Output the [X, Y] coordinate of the center of the cell containing the given text.  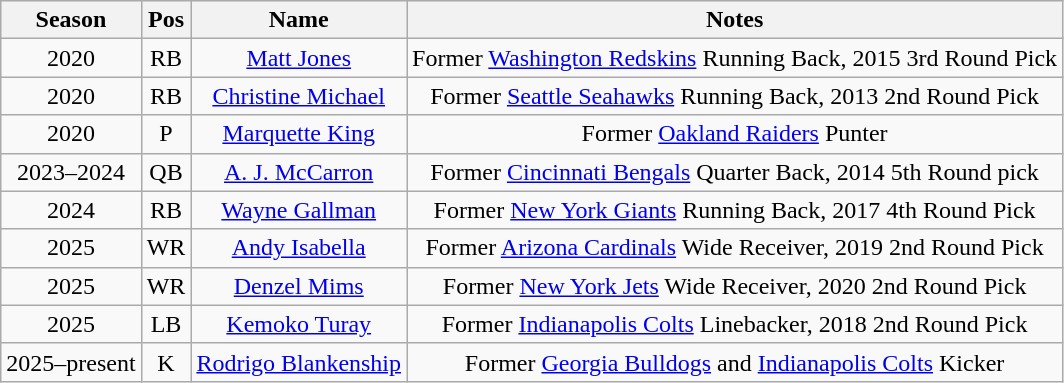
A. J. McCarron [299, 172]
QB [166, 172]
Notes [735, 20]
Rodrigo Blankenship [299, 362]
P [166, 134]
2025–present [71, 362]
Former Georgia Bulldogs and Indianapolis Colts Kicker [735, 362]
Season [71, 20]
Christine Michael [299, 96]
Former Cincinnati Bengals Quarter Back, 2014 5th Round pick [735, 172]
Wayne Gallman [299, 210]
Former Seattle Seahawks Running Back, 2013 2nd Round Pick [735, 96]
Denzel Mims [299, 286]
Former New York Giants Running Back, 2017 4th Round Pick [735, 210]
Matt Jones [299, 58]
Pos [166, 20]
Former Washington Redskins Running Back, 2015 3rd Round Pick [735, 58]
Former Oakland Raiders Punter [735, 134]
Former Indianapolis Colts Linebacker, 2018 2nd Round Pick [735, 324]
Former New York Jets Wide Receiver, 2020 2nd Round Pick [735, 286]
Marquette King [299, 134]
LB [166, 324]
Kemoko Turay [299, 324]
2024 [71, 210]
Name [299, 20]
2023–2024 [71, 172]
Former Arizona Cardinals Wide Receiver, 2019 2nd Round Pick [735, 248]
K [166, 362]
Andy Isabella [299, 248]
